Determine the (x, y) coordinate at the center of the cell enclosing the given text.  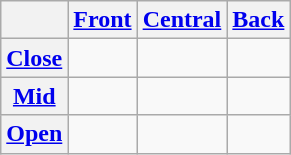
Open (34, 134)
Front (102, 20)
Back (258, 20)
Close (34, 58)
Central (182, 20)
Mid (34, 96)
